Output the (x, y) coordinate of the center of the cell containing the given text.  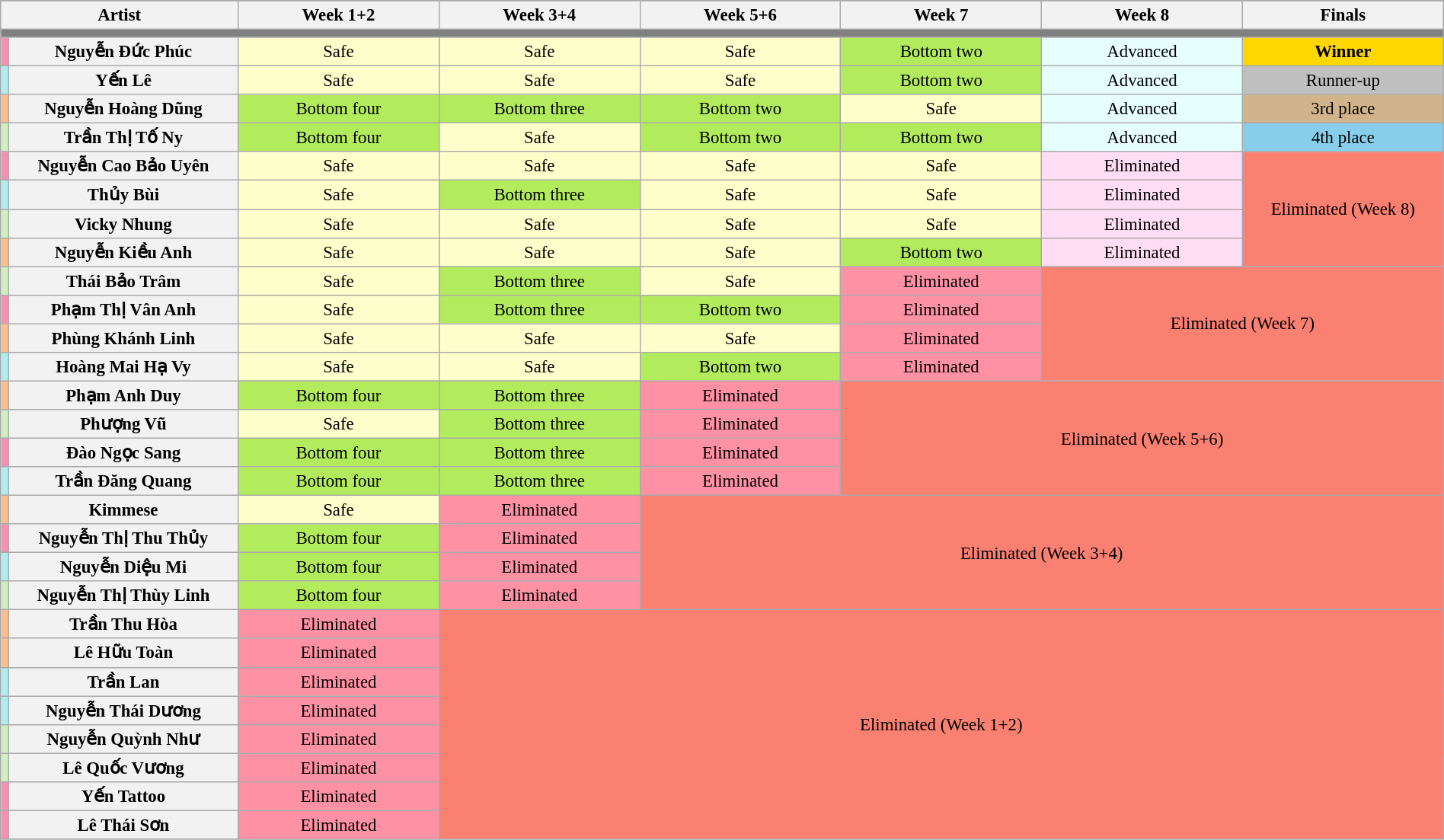
Week 1+2 (339, 15)
Lê Quốc Vương (123, 768)
Eliminated (Week 1+2) (941, 725)
Phượng Vũ (123, 424)
3rd place (1343, 109)
Hoàng Mai Hạ Vy (123, 367)
Runner-up (1343, 81)
Nguyễn Thị Thùy Linh (123, 596)
Lê Thái Sơn (123, 825)
Yến Lê (123, 81)
Eliminated (Week 8) (1343, 209)
Artist (120, 15)
Vicky Nhung (123, 224)
Trần Thị Tố Ny (123, 138)
Yến Tattoo (123, 797)
Nguyễn Diệu Mi (123, 567)
Phạm Thị Vân Anh (123, 309)
Eliminated (Week 5+6) (1142, 438)
Nguyễn Thái Dương (123, 711)
Nguyễn Quỳnh Như (123, 739)
Eliminated (Week 7) (1243, 324)
4th place (1343, 138)
Nguyễn Cao Bảo Uyên (123, 167)
Lê Hữu Toàn (123, 653)
Phạm Anh Duy (123, 395)
Nguyễn Hoàng Dũng (123, 109)
Week 7 (941, 15)
Đào Ngọc Sang (123, 452)
Nguyễn Kiều Anh (123, 252)
Trần Lan (123, 682)
Week 8 (1142, 15)
Kimmese (123, 510)
Week 3+4 (539, 15)
Trần Thu Hòa (123, 624)
Phùng Khánh Linh (123, 338)
Week 5+6 (740, 15)
Nguyễn Đức Phúc (123, 52)
Winner (1343, 52)
Finals (1343, 15)
Eliminated (Week 3+4) (1042, 553)
Nguyễn Thị Thu Thủy (123, 538)
Thái Bảo Trâm (123, 281)
Trần Đăng Quang (123, 481)
Thủy Bùi (123, 195)
